Determine the [x, y] coordinate at the center of the cell enclosing the given text.  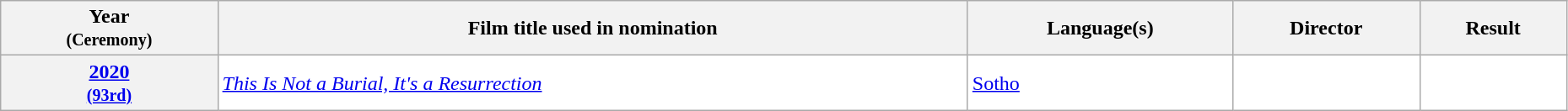
Year(Ceremony) [110, 29]
Result [1493, 29]
Language(s) [1100, 29]
Sotho [1100, 82]
Film title used in nomination [592, 29]
This Is Not a Burial, It's a Resurrection [592, 82]
Director [1326, 29]
2020(93rd) [110, 82]
